Search for the cell housing the specified text and yield its [x, y] center coordinate. 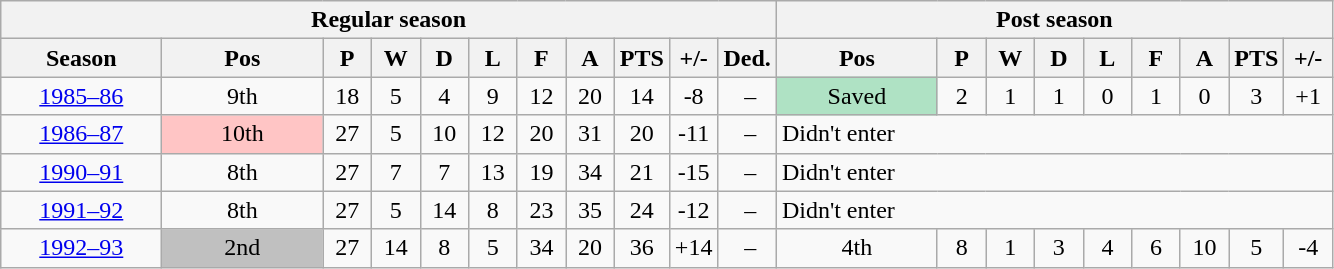
24 [642, 210]
+1 [1308, 96]
1985–86 [82, 96]
19 [542, 172]
+14 [694, 248]
-12 [694, 210]
10th [242, 134]
9th [242, 96]
13 [494, 172]
1990–91 [82, 172]
2nd [242, 248]
Saved [856, 96]
-11 [694, 134]
Season [82, 58]
21 [642, 172]
Regular season [389, 20]
18 [348, 96]
4th [856, 248]
2 [962, 96]
1992–93 [82, 248]
Post season [1054, 20]
31 [590, 134]
9 [494, 96]
1986–87 [82, 134]
1991–92 [82, 210]
Ded. [747, 58]
36 [642, 248]
6 [1156, 248]
-4 [1308, 248]
23 [542, 210]
35 [590, 210]
-8 [694, 96]
-15 [694, 172]
